Search for the cell housing the specified text and yield its (X, Y) center coordinate. 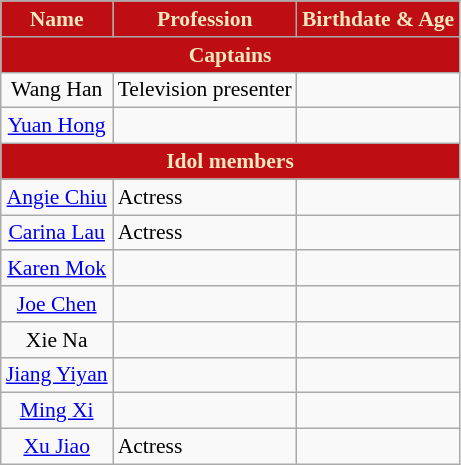
Television presenter (205, 90)
Profession (205, 19)
Joe Chen (57, 304)
Yuan Hong (57, 126)
Jiang Yiyan (57, 375)
Idol members (230, 162)
Wang Han (57, 90)
Captains (230, 55)
Birthdate & Age (378, 19)
Karen Mok (57, 269)
Xu Jiao (57, 447)
Ming Xi (57, 411)
Angie Chiu (57, 197)
Xie Na (57, 340)
Carina Lau (57, 233)
Name (57, 19)
